Extract the (X, Y) coordinate from the center of the cell holding the provided text.  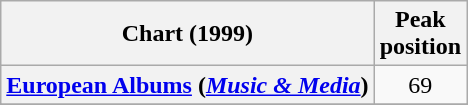
69 (420, 85)
Chart (1999) (188, 34)
European Albums (Music & Media) (188, 85)
Peakposition (420, 34)
